Detect which cell encompasses the target text, then output its (x, y) center coordinate. 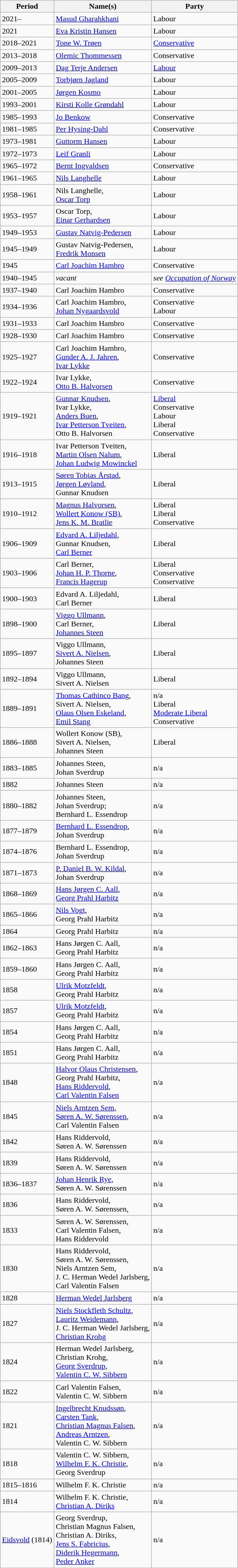
Conservative Labour (194, 307)
1910–1912 (27, 514)
2005–2009 (27, 80)
Bernt Ingvaldsen (103, 166)
Ivar Petterson Tveiten, Martin Olsen Nalum, Johan Ludwig Mowinckel (103, 455)
1931–1933 (27, 323)
1945 (27, 266)
Olemic Thommessen (103, 55)
Liberal Conservative Conservative (194, 573)
Carl Berner, Johan H. P. Thorne, Francis Hagerup (103, 573)
2021– (27, 19)
1859–1860 (27, 969)
Guttorm Hansen (103, 141)
1862–1863 (27, 948)
Niels Arntzen Sem, Søren A. W. Sørenssen, Carl Valentin Falsen (103, 1116)
Eva Kristin Hansen (103, 31)
Johannes Steen, Johan Sverdrup (103, 768)
Tone W. Trøen (103, 43)
Hans Riddervold, Søren A. W. Sørenssen, (103, 1204)
1842 (27, 1142)
Dag Terje Andersen (103, 68)
1848 (27, 1083)
1830 (27, 1269)
Magnus Halvorsen, Wollert Konow (SB), Jens K. M. Bratlie (103, 514)
1895–1897 (27, 653)
1919–1921 (27, 416)
Party (194, 6)
1877–1879 (27, 830)
Valentin C. W. Sibbern, Wilhelm F. K. Christie, Georg Sverdrup (103, 1464)
1868–1869 (27, 894)
1889–1891 (27, 709)
1839 (27, 1162)
1836–1837 (27, 1184)
Torbjørn Jagland (103, 80)
1934–1936 (27, 307)
Carl Joachim Hambro, Johan Nygaardsvold (103, 307)
1864 (27, 931)
1871–1873 (27, 872)
Ivar Lykke, Otto B. Halvorsen (103, 382)
n/a Liberal Moderate LiberalConservative (194, 709)
Per Hysing-Dahl (103, 129)
1903–1906 (27, 573)
1925–1927 (27, 357)
1865–1866 (27, 915)
1913–1915 (27, 484)
Georg Prahl Harbitz (103, 931)
Carl Valentin Falsen, Valentin C. W. Sibbern (103, 1391)
Hans Riddervold, Søren A. W. Sørenssen, Niels Arntzen Sem, J. C. Herman Wedel Jarlsberg, Carl Valentin Falsen (103, 1269)
1945–1949 (27, 249)
1857 (27, 1011)
Herman Wedel Jarlsberg (103, 1298)
1874–1876 (27, 852)
1818 (27, 1464)
1940–1945 (27, 278)
1965–1972 (27, 166)
2009–2013 (27, 68)
1985–1993 (27, 117)
1883–1885 (27, 768)
see Occupation of Norway (194, 278)
1973–1981 (27, 141)
1900–1903 (27, 598)
P. Daniel B. W. Kildal, Johan Sverdrup (103, 872)
1961–1965 (27, 178)
1814 (27, 1502)
Johan Henrik Rye, Søren A. W. Sørenssen (103, 1184)
Liberal Conservative Labour Liberal Conservative (194, 416)
1916–1918 (27, 455)
Gustav Natvig-Pedersen, Fredrik Monsen (103, 249)
1833 (27, 1230)
Nils Langhelle (103, 178)
1922–1924 (27, 382)
1958–1961 (27, 195)
Herman Wedel Jarlsberg, Christian Krohg, Georg Sverdrup, Valentin C. W. Sibbern (103, 1362)
1937–1940 (27, 290)
Thomas Cathinco Bang, Sivert A. Nielsen, Olaus Olsen Eskeland, Emil Stang (103, 709)
1822 (27, 1391)
Carl Joachim Hambro, Gunder A. J. Jahren, Ivar Lykke (103, 357)
Gustav Natvig-Pedersen (103, 232)
Leif Granli (103, 154)
Wilhelm F. K. Christie, Christian A. Diriks (103, 1502)
Edvard A. Liljedahl, Gunnar Knudsen, Carl Berner (103, 544)
Viggo Ullmann, Sivert A. Nielsen (103, 679)
1981–1985 (27, 129)
1993–2001 (27, 104)
1851 (27, 1053)
1828 (27, 1298)
Nils Vogt, Georg Prahl Harbitz (103, 915)
Nils Langhelle, Oscar Torp (103, 195)
1892–1894 (27, 679)
Jo Benkow (103, 117)
1953–1957 (27, 216)
Søren Tobias Årstad, Jørgen Løvland, Gunnar Knudsen (103, 484)
Edvard A. Liljedahl, Carl Berner (103, 598)
Niels Stockfleth Schultz, Lauritz Weidemann, J. C. Herman Wedel Jarlsberg, Christian Krohg (103, 1324)
Johannes Steen (103, 784)
2021 (27, 31)
1972–1973 (27, 154)
1858 (27, 990)
1821 (27, 1426)
Kirsti Kolle Grøndahl (103, 104)
2001–2005 (27, 92)
Gunnar Knudsen, Ivar Lykke, Anders Buen, Ivar Petterson Tveiten, Otto B. Halvorsen (103, 416)
Wollert Konow (SB), Sivert A. Nielsen, Johannes Steen (103, 742)
Jørgen Kosmo (103, 92)
Liberal Liberal Conservative (194, 514)
Halvor Olaus Christensen, Georg Prahl Harbitz, Hans Riddervold, Carl Valentin Falsen (103, 1083)
Søren A. W. Sørenssen, Carl Valentin Falsen, Hans Riddervold (103, 1230)
1882 (27, 784)
Wilhelm F. K. Christie (103, 1485)
Masud Gharahkhani (103, 19)
1949–1953 (27, 232)
1836 (27, 1204)
Johannes Steen, Johan Sverdrup; Bernhard L. Essendrop (103, 805)
Ingelbrecht Knudssøn, Carsten Tank, Christian Magnus Falsen, Andreas Arntzen, Valentin C. W. Sibbern (103, 1426)
Oscar Torp, Einar Gerhardsen (103, 216)
Viggo Ullmann, Sivert A. Nielsen, Johannes Steen (103, 653)
Viggo Ullmann, Carl Berner, Johannes Steen (103, 624)
1824 (27, 1362)
vacant (103, 278)
1827 (27, 1324)
1815–1816 (27, 1485)
2013–2018 (27, 55)
1906–1909 (27, 544)
1886–1888 (27, 742)
1854 (27, 1032)
Eidsvold (1814) (27, 1540)
Period (27, 6)
1928–1930 (27, 336)
Georg Sverdrup, Christian Magnus Falsen, Christian A. Diriks, Jens S. Fabricius, Diderik Hegermann, Peder Anker (103, 1540)
1845 (27, 1116)
Name(s) (103, 6)
1880–1882 (27, 805)
1898–1900 (27, 624)
2018–2021 (27, 43)
